Output the (x, y) coordinate of the center of the cell containing the given text.  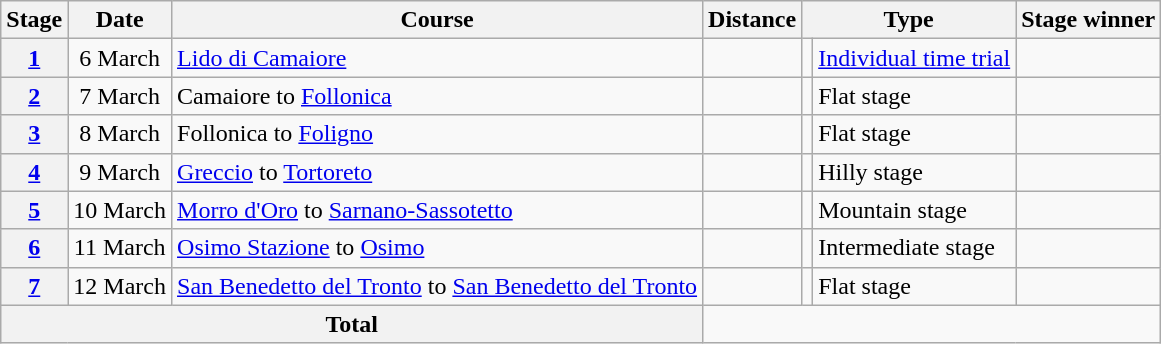
Camaiore to Follonica (438, 96)
Follonica to Foligno (438, 134)
9 March (120, 172)
Type (909, 20)
San Benedetto del Tronto to San Benedetto del Tronto (438, 286)
Total (352, 324)
7 (34, 286)
7 March (120, 96)
1 (34, 58)
Individual time trial (914, 58)
2 (34, 96)
Morro d'Oro to Sarnano-Sassotetto (438, 210)
8 March (120, 134)
10 March (120, 210)
5 (34, 210)
Intermediate stage (914, 248)
Stage winner (1088, 20)
12 March (120, 286)
4 (34, 172)
Osimo Stazione to Osimo (438, 248)
Distance (752, 20)
Lido di Camaiore (438, 58)
Mountain stage (914, 210)
11 March (120, 248)
Course (438, 20)
6 March (120, 58)
6 (34, 248)
Greccio to Tortoreto (438, 172)
Stage (34, 20)
Date (120, 20)
Hilly stage (914, 172)
3 (34, 134)
